Locate the cell with the specified text and output its [X, Y] center coordinate. 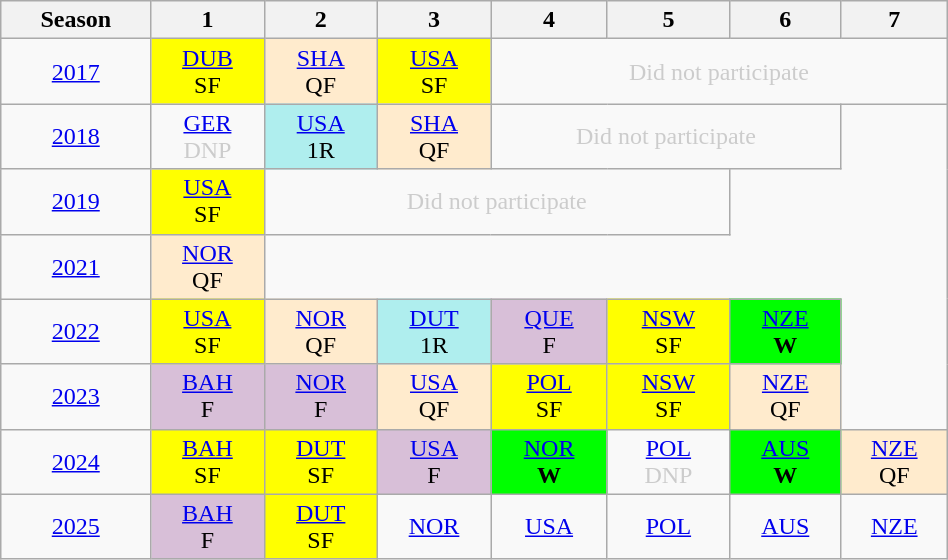
7 [894, 20]
3 [434, 20]
NZE [894, 526]
USA [550, 526]
POLDNP [668, 462]
Season [76, 20]
USAF [434, 462]
2017 [76, 72]
2025 [76, 526]
AUS [785, 526]
POLSF [550, 396]
6 [785, 20]
GERDNP [208, 136]
4 [550, 20]
2019 [76, 202]
1 [208, 20]
NORF [320, 396]
BAHSF [208, 462]
USA1R [320, 136]
2 [320, 20]
AUSW [785, 462]
NORW [550, 462]
POL [668, 526]
USAQF [434, 396]
2023 [76, 396]
NZEW [785, 332]
2018 [76, 136]
2024 [76, 462]
5 [668, 20]
2022 [76, 332]
DUBSF [208, 72]
NOR [434, 526]
DUT1R [434, 332]
2021 [76, 266]
QUEF [550, 332]
